Find where the given text appears and provide that cell's center as [x, y] coordinate. 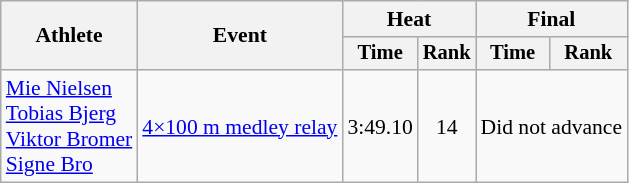
14 [447, 126]
Did not advance [552, 126]
3:49.10 [380, 126]
Event [240, 36]
4×100 m medley relay [240, 126]
Heat [408, 19]
Athlete [70, 36]
Mie NielsenTobias BjergViktor BromerSigne Bro [70, 126]
Final [552, 19]
